From the cell containing the given text, extract its center point as (x, y) coordinate. 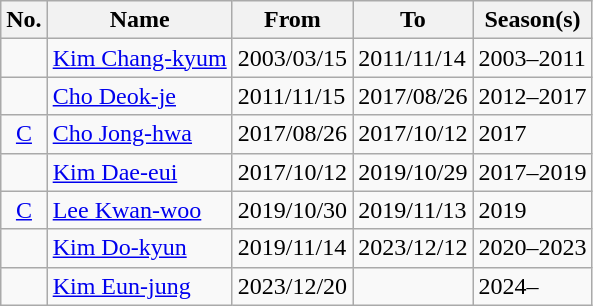
2011/11/15 (292, 96)
Kim Dae-eui (140, 172)
Kim Chang-kyum (140, 58)
Kim Eun-jung (140, 286)
Cho Jong-hwa (140, 134)
From (292, 20)
2019 (532, 210)
2003/03/15 (292, 58)
2024– (532, 286)
2012–2017 (532, 96)
Lee Kwan-woo (140, 210)
2023/12/20 (292, 286)
No. (24, 20)
Season(s) (532, 20)
2023/12/12 (413, 248)
2011/11/14 (413, 58)
2019/10/29 (413, 172)
2019/11/14 (292, 248)
2003–2011 (532, 58)
Cho Deok-je (140, 96)
2017–2019 (532, 172)
2019/10/30 (292, 210)
2020–2023 (532, 248)
2017 (532, 134)
To (413, 20)
Name (140, 20)
Kim Do-kyun (140, 248)
2019/11/13 (413, 210)
